Detect which cell encompasses the target text, then output its [x, y] center coordinate. 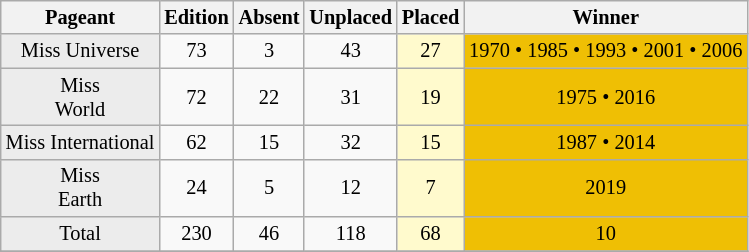
68 [430, 234]
22 [270, 97]
3 [270, 51]
7 [430, 188]
Miss International [80, 142]
Miss Earth [80, 188]
5 [270, 188]
31 [350, 97]
1970 • 1985 • 1993 • 2001 • 2006 [606, 51]
1987 • 2014 [606, 142]
Winner [606, 17]
Placed [430, 17]
24 [196, 188]
19 [430, 97]
230 [196, 234]
2019 [606, 188]
10 [606, 234]
73 [196, 51]
62 [196, 142]
43 [350, 51]
Unplaced [350, 17]
Edition [196, 17]
Pageant [80, 17]
32 [350, 142]
Total [80, 234]
Miss World [80, 97]
Miss Universe [80, 51]
12 [350, 188]
118 [350, 234]
Absent [270, 17]
46 [270, 234]
1975 • 2016 [606, 97]
72 [196, 97]
27 [430, 51]
